Detect which cell encompasses the target text, then output its [x, y] center coordinate. 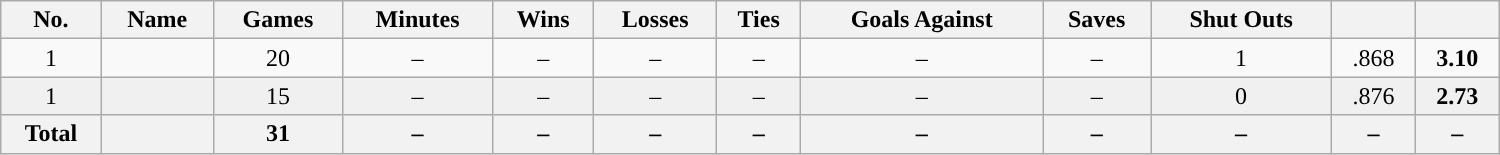
.876 [1373, 96]
3.10 [1457, 58]
.868 [1373, 58]
Name [157, 20]
Goals Against [922, 20]
Total [51, 134]
Losses [656, 20]
20 [278, 58]
Shut Outs [1242, 20]
0 [1242, 96]
Wins [544, 20]
Saves [1097, 20]
31 [278, 134]
Ties [759, 20]
Games [278, 20]
2.73 [1457, 96]
No. [51, 20]
Minutes [417, 20]
15 [278, 96]
